Capture the cell that displays the provided text and extract its [x, y] central coordinate. 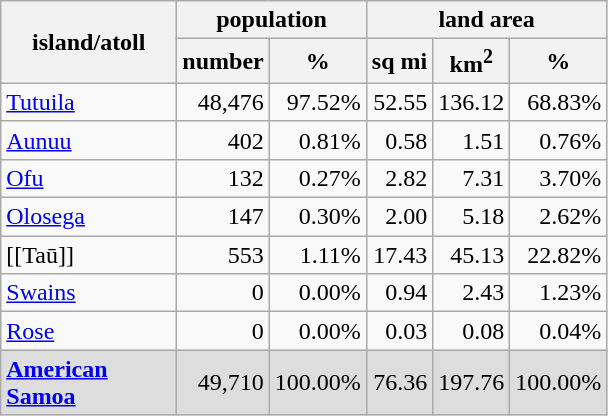
Ofu [89, 178]
7.31 [472, 178]
0.76% [558, 140]
1.23% [558, 293]
76.36 [399, 382]
2.43 [472, 293]
0.58 [399, 140]
[[Taū]] [89, 255]
68.83% [558, 102]
0.04% [558, 331]
0.03 [399, 331]
17.43 [399, 255]
1.11% [318, 255]
number [223, 62]
136.12 [472, 102]
2.62% [558, 217]
0.27% [318, 178]
197.76 [472, 382]
402 [223, 140]
0.94 [399, 293]
2.82 [399, 178]
Swains [89, 293]
Olosega [89, 217]
population [272, 20]
5.18 [472, 217]
97.52% [318, 102]
1.51 [472, 140]
3.70% [558, 178]
Tutuila [89, 102]
sq mi [399, 62]
0.81% [318, 140]
147 [223, 217]
Aunuu [89, 140]
22.82% [558, 255]
132 [223, 178]
island/atoll [89, 42]
2.00 [399, 217]
land area [486, 20]
45.13 [472, 255]
American Samoa [89, 382]
km2 [472, 62]
Rose [89, 331]
49,710 [223, 382]
0.30% [318, 217]
48,476 [223, 102]
553 [223, 255]
52.55 [399, 102]
0.08 [472, 331]
